Search for the cell housing the specified text and yield its (x, y) center coordinate. 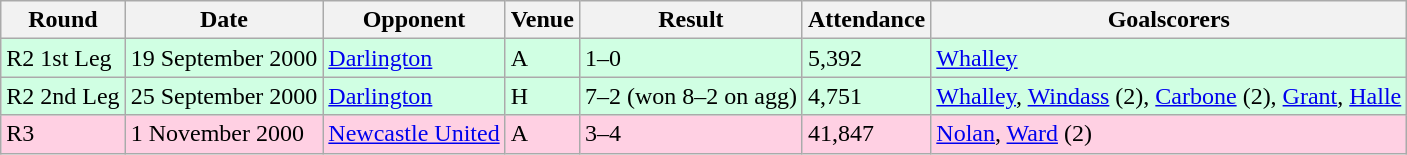
Nolan, Ward (2) (1169, 134)
Newcastle United (414, 134)
Whalley, Windass (2), Carbone (2), Grant, Halle (1169, 96)
Opponent (414, 20)
1 November 2000 (224, 134)
1–0 (690, 58)
Whalley (1169, 58)
4,751 (866, 96)
R3 (63, 134)
Goalscorers (1169, 20)
3–4 (690, 134)
Attendance (866, 20)
H (542, 96)
25 September 2000 (224, 96)
5,392 (866, 58)
Date (224, 20)
7–2 (won 8–2 on agg) (690, 96)
Result (690, 20)
R2 2nd Leg (63, 96)
R2 1st Leg (63, 58)
Round (63, 20)
Venue (542, 20)
41,847 (866, 134)
19 September 2000 (224, 58)
